Output the [X, Y] coordinate of the center of the cell containing the given text.  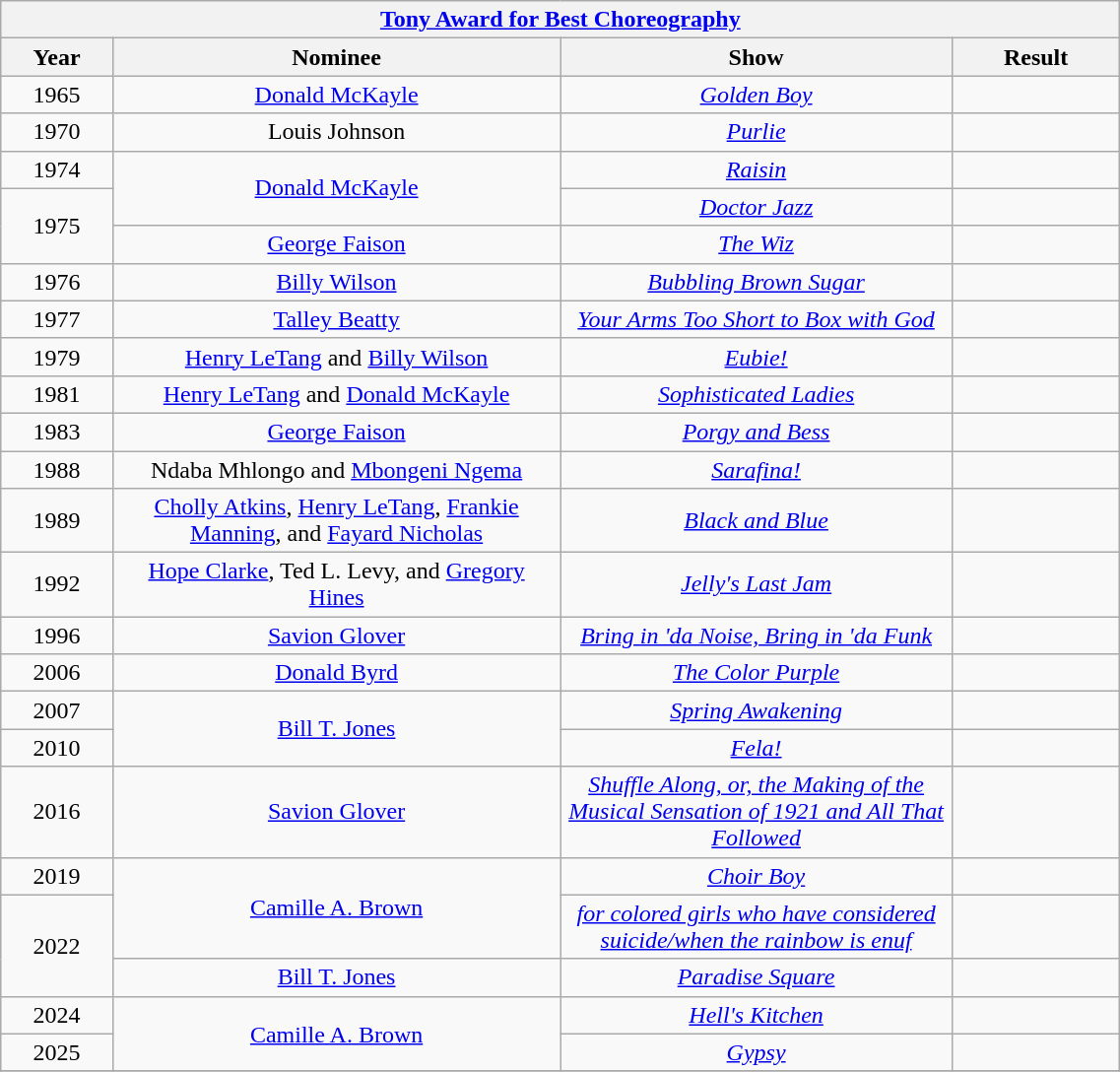
Black and Blue [757, 520]
1992 [57, 585]
Porgy and Bess [757, 432]
1983 [57, 432]
Bubbling Brown Sugar [757, 282]
Cholly Atkins, Henry LeTang, Frankie Manning, and Fayard Nicholas [336, 520]
Result [1035, 57]
Donald Byrd [336, 673]
Paradise Square [757, 977]
Doctor Jazz [757, 207]
2006 [57, 673]
1975 [57, 226]
2019 [57, 876]
Talley Beatty [336, 319]
Ndaba Mhlongo and Mbongeni Ngema [336, 470]
2024 [57, 1015]
Year [57, 57]
1974 [57, 169]
Sophisticated Ladies [757, 394]
1970 [57, 132]
2016 [57, 812]
Golden Boy [757, 95]
The Wiz [757, 244]
2007 [57, 710]
1988 [57, 470]
Louis Johnson [336, 132]
2025 [57, 1052]
1976 [57, 282]
1981 [57, 394]
Hope Clarke, Ted L. Levy, and Gregory Hines [336, 585]
Shuffle Along, or, the Making of the Musical Sensation of 1921 and All That Followed [757, 812]
1979 [57, 357]
Billy Wilson [336, 282]
Bring in 'da Noise, Bring in 'da Funk [757, 636]
1989 [57, 520]
1977 [57, 319]
1965 [57, 95]
Henry LeTang and Billy Wilson [336, 357]
Sarafina! [757, 470]
1996 [57, 636]
Jelly's Last Jam [757, 585]
Gypsy [757, 1052]
Raisin [757, 169]
Your Arms Too Short to Box with God [757, 319]
Spring Awakening [757, 710]
Eubie! [757, 357]
Show [757, 57]
Nominee [336, 57]
2010 [57, 748]
Choir Boy [757, 876]
Tony Award for Best Choreography [560, 20]
Henry LeTang and Donald McKayle [336, 394]
Fela! [757, 748]
The Color Purple [757, 673]
Purlie [757, 132]
for colored girls who have considered suicide/when the rainbow is enuf [757, 926]
Hell's Kitchen [757, 1015]
2022 [57, 946]
